Extract the [x, y] coordinate from the center of the cell holding the provided text.  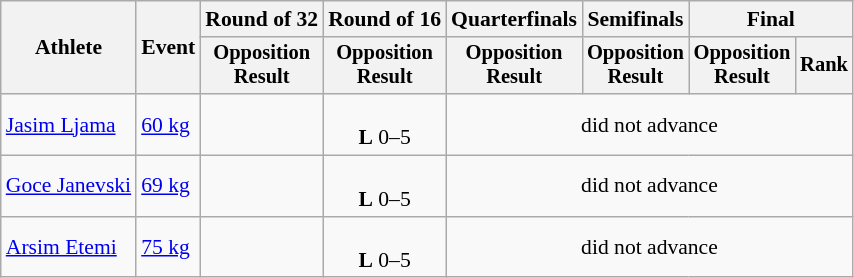
Arsim Etemi [68, 248]
75 kg [168, 248]
Event [168, 48]
Round of 32 [262, 19]
Athlete [68, 48]
60 kg [168, 124]
Round of 16 [384, 19]
Semifinals [636, 19]
Rank [824, 66]
Goce Janevski [68, 186]
Jasim Ljama [68, 124]
Final [771, 19]
69 kg [168, 186]
Quarterfinals [514, 19]
